Capture the cell that displays the provided text and extract its (x, y) central coordinate. 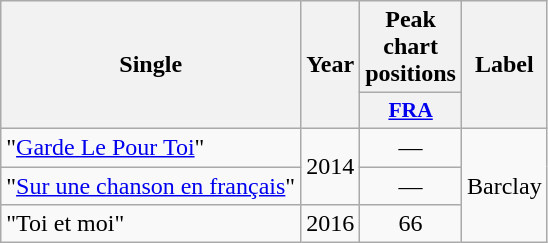
Label (504, 65)
"Toi et moi" (151, 224)
"Garde Le Pour Toi" (151, 147)
66 (411, 224)
Year (330, 65)
Peak chart positions (411, 47)
Single (151, 65)
2016 (330, 224)
Barclay (504, 185)
"Sur une chanson en français" (151, 185)
2014 (330, 166)
FRA (411, 111)
